Return the (x, y) coordinate for the center point of the cell that contains the specified text.  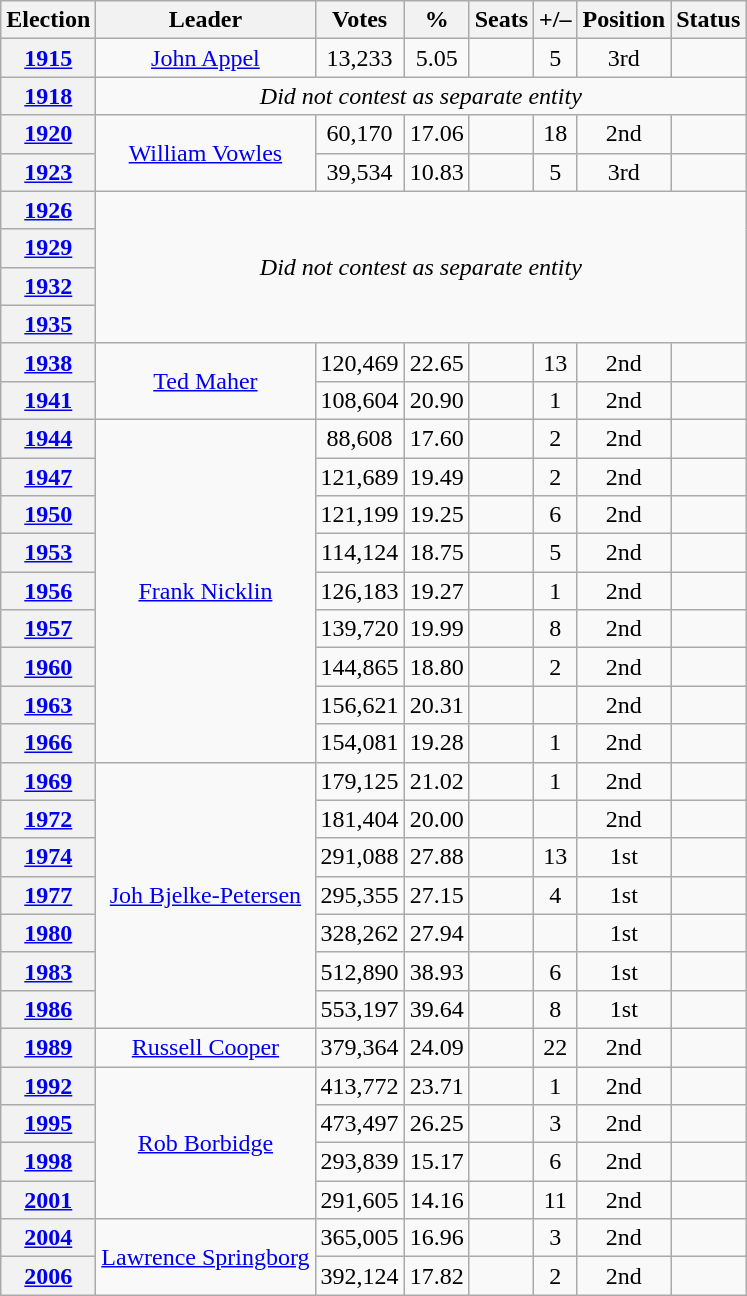
Lawrence Springborg (206, 1257)
20.90 (436, 400)
1998 (48, 1162)
1926 (48, 210)
1995 (48, 1124)
179,125 (360, 781)
60,170 (360, 134)
26.25 (436, 1124)
19.49 (436, 477)
11 (556, 1200)
1992 (48, 1085)
19.27 (436, 591)
% (436, 20)
21.02 (436, 781)
22.65 (436, 362)
Election (48, 20)
1944 (48, 438)
1972 (48, 819)
1941 (48, 400)
19.99 (436, 629)
18 (556, 134)
Rob Borbidge (206, 1142)
5.05 (436, 58)
1963 (48, 705)
108,604 (360, 400)
Russell Cooper (206, 1047)
24.09 (436, 1047)
22 (556, 1047)
1969 (48, 781)
392,124 (360, 1276)
1915 (48, 58)
38.93 (436, 971)
144,865 (360, 667)
1929 (48, 248)
328,262 (360, 933)
William Vowles (206, 153)
114,124 (360, 553)
365,005 (360, 1238)
20.31 (436, 705)
1953 (48, 553)
Seats (501, 20)
553,197 (360, 1009)
Status (708, 20)
10.83 (436, 172)
1989 (48, 1047)
1974 (48, 857)
473,497 (360, 1124)
1983 (48, 971)
1960 (48, 667)
1923 (48, 172)
John Appel (206, 58)
126,183 (360, 591)
293,839 (360, 1162)
1950 (48, 515)
2004 (48, 1238)
2001 (48, 1200)
27.15 (436, 895)
1986 (48, 1009)
1947 (48, 477)
Leader (206, 20)
512,890 (360, 971)
17.06 (436, 134)
379,364 (360, 1047)
156,621 (360, 705)
121,199 (360, 515)
16.96 (436, 1238)
291,605 (360, 1200)
1932 (48, 286)
19.25 (436, 515)
39,534 (360, 172)
120,469 (360, 362)
18.75 (436, 553)
19.28 (436, 743)
291,088 (360, 857)
27.94 (436, 933)
139,720 (360, 629)
2006 (48, 1276)
1957 (48, 629)
154,081 (360, 743)
Ted Maher (206, 381)
13,233 (360, 58)
1956 (48, 591)
23.71 (436, 1085)
18.80 (436, 667)
1920 (48, 134)
+/– (556, 20)
14.16 (436, 1200)
1980 (48, 933)
20.00 (436, 819)
39.64 (436, 1009)
17.82 (436, 1276)
27.88 (436, 857)
15.17 (436, 1162)
1918 (48, 96)
181,404 (360, 819)
4 (556, 895)
88,608 (360, 438)
121,689 (360, 477)
Joh Bjelke-Petersen (206, 895)
1966 (48, 743)
413,772 (360, 1085)
Frank Nicklin (206, 590)
1935 (48, 324)
Position (624, 20)
1938 (48, 362)
Votes (360, 20)
17.60 (436, 438)
1977 (48, 895)
295,355 (360, 895)
